Detect which cell encompasses the target text, then output its (X, Y) center coordinate. 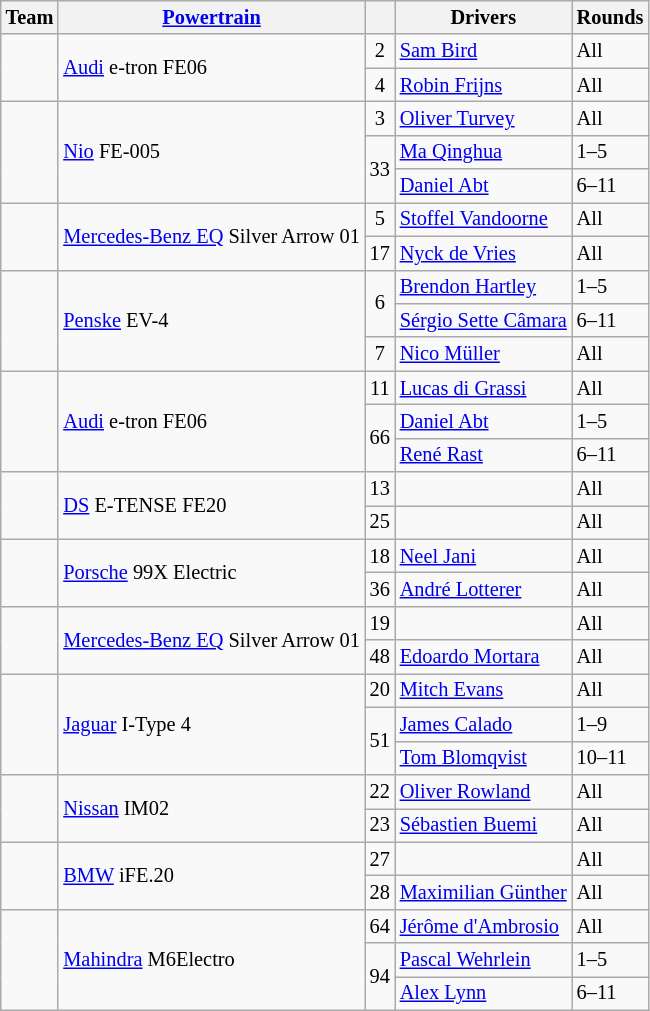
Rounds (610, 17)
Pascal Wehrlein (484, 960)
André Lotterer (484, 589)
1–9 (610, 724)
17 (380, 253)
3 (380, 118)
Porsche 99X Electric (211, 572)
18 (380, 556)
5 (380, 219)
6 (380, 304)
Nio FE-005 (211, 152)
Drivers (484, 17)
Stoffel Vandoorne (484, 219)
Maximilian Günther (484, 892)
Nyck de Vries (484, 253)
22 (380, 791)
94 (380, 976)
Oliver Turvey (484, 118)
64 (380, 926)
James Calado (484, 724)
Powertrain (211, 17)
Tom Blomqvist (484, 758)
4 (380, 85)
Robin Frijns (484, 85)
66 (380, 438)
Edoardo Mortara (484, 657)
36 (380, 589)
Sam Bird (484, 51)
DS E-TENSE FE20 (211, 506)
Sérgio Sette Câmara (484, 320)
2 (380, 51)
Oliver Rowland (484, 791)
27 (380, 859)
11 (380, 388)
Brendon Hartley (484, 287)
Ma Qinghua (484, 152)
23 (380, 825)
Neel Jani (484, 556)
Nico Müller (484, 354)
20 (380, 690)
Lucas di Grassi (484, 388)
10–11 (610, 758)
33 (380, 168)
13 (380, 489)
25 (380, 522)
Sébastien Buemi (484, 825)
28 (380, 892)
Team (30, 17)
Jérôme d'Ambrosio (484, 926)
René Rast (484, 455)
Mitch Evans (484, 690)
Jaguar I-Type 4 (211, 724)
BMW iFE.20 (211, 876)
Nissan IM02 (211, 808)
Mahindra M6Electro (211, 960)
51 (380, 740)
7 (380, 354)
Penske EV-4 (211, 320)
Alex Lynn (484, 993)
48 (380, 657)
19 (380, 623)
